From the cell containing the given text, extract its center point as (x, y) coordinate. 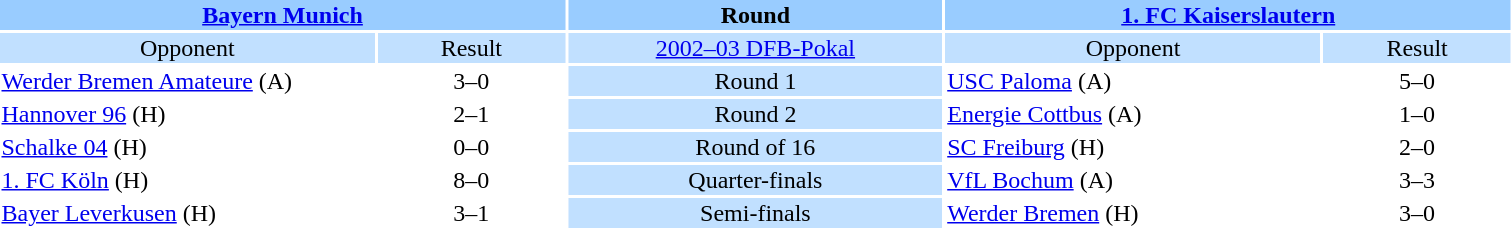
Hannover 96 (H) (188, 114)
Round (756, 15)
Werder Bremen (H) (1134, 213)
3–3 (1416, 180)
Quarter-finals (756, 180)
Schalke 04 (H) (188, 147)
8–0 (472, 180)
VfL Bochum (A) (1134, 180)
USC Paloma (A) (1134, 81)
Round of 16 (756, 147)
1. FC Köln (H) (188, 180)
SC Freiburg (H) (1134, 147)
Semi-finals (756, 213)
1. FC Kaiserslautern (1228, 15)
3–1 (472, 213)
Bayer Leverkusen (H) (188, 213)
Bayern Munich (282, 15)
Energie Cottbus (A) (1134, 114)
5–0 (1416, 81)
0–0 (472, 147)
Round 1 (756, 81)
2–0 (1416, 147)
2–1 (472, 114)
Round 2 (756, 114)
Werder Bremen Amateure (A) (188, 81)
2002–03 DFB-Pokal (756, 48)
1–0 (1416, 114)
